Locate the cell with the specified text and output its (X, Y) center coordinate. 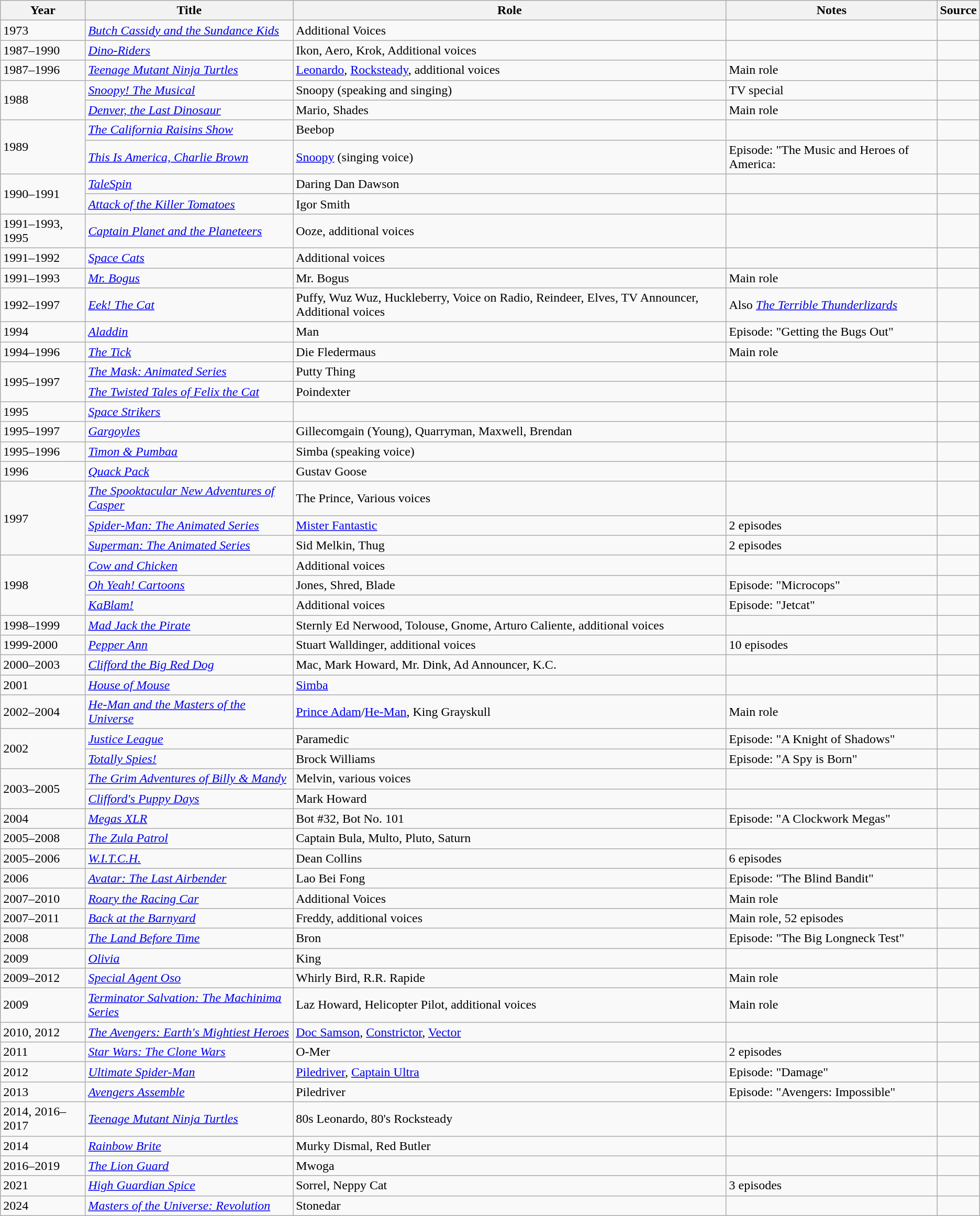
The Land Before Time (190, 938)
Doc Samson, Constrictor, Vector (510, 1032)
Episode: "The Big Longneck Test" (831, 938)
Source (958, 10)
Murky Dismal, Red Butler (510, 1146)
Whirly Bird, R.R. Rapide (510, 978)
Ultimate Spider-Man (190, 1072)
Puffy, Wuz Wuz, Huckleberry, Voice on Radio, Reindeer, Elves, TV Announcer, Additional voices (510, 305)
3 episodes (831, 1186)
2013 (43, 1092)
Main role, 52 episodes (831, 918)
Prince Adam/He-Man, King Grayskull (510, 712)
Episode: "Microcops" (831, 585)
Bot #32, Bot No. 101 (510, 819)
1973 (43, 30)
1991–1993, 1995 (43, 230)
House of Mouse (190, 685)
1991–1993 (43, 278)
Dean Collins (510, 858)
Mario, Shades (510, 110)
2021 (43, 1186)
1990–1991 (43, 194)
The Lion Guard (190, 1166)
1995 (43, 412)
The Prince, Various voices (510, 499)
The Tick (190, 352)
Snoopy (singing voice) (510, 157)
Superman: The Animated Series (190, 545)
Gillecomgain (Young), Quarryman, Maxwell, Brendan (510, 432)
Mac, Mark Howard, Mr. Dink, Ad Announcer, K.C. (510, 665)
Back at the Barnyard (190, 918)
Totally Spies! (190, 759)
Gustav Goose (510, 471)
Masters of the Universe: Revolution (190, 1206)
Role (510, 10)
KaBlam! (190, 605)
1994–1996 (43, 352)
King (510, 958)
Daring Dan Dawson (510, 184)
Gargoyles (190, 432)
2000–2003 (43, 665)
He-Man and the Masters of the Universe (190, 712)
Episode: "A Spy is Born" (831, 759)
Snoopy (speaking and singing) (510, 90)
Episode: "Damage" (831, 1072)
The Twisted Tales of Felix the Cat (190, 392)
1998 (43, 585)
Paramedic (510, 739)
Roary the Racing Car (190, 898)
1997 (43, 518)
Episode: "The Music and Heroes of America: (831, 157)
1989 (43, 147)
Episode: "A Clockwork Megas" (831, 819)
Denver, the Last Dinosaur (190, 110)
2016–2019 (43, 1166)
Poindexter (510, 392)
The Mask: Animated Series (190, 372)
High Guardian Spice (190, 1186)
W.I.T.C.H. (190, 858)
Terminator Salvation: The Machinima Series (190, 1005)
2002 (43, 749)
2006 (43, 878)
Oh Yeah! Cartoons (190, 585)
2012 (43, 1072)
Beebop (510, 130)
10 episodes (831, 645)
Episode: "The Blind Bandit" (831, 878)
Piledriver (510, 1092)
Jones, Shred, Blade (510, 585)
Simba (510, 685)
Ikon, Aero, Krok, Additional voices (510, 50)
Rainbow Brite (190, 1146)
Spider-Man: The Animated Series (190, 525)
1987–1996 (43, 70)
1994 (43, 332)
2007–2011 (43, 918)
The California Raisins Show (190, 130)
Ooze, additional voices (510, 230)
Title (190, 10)
Episode: "Getting the Bugs Out" (831, 332)
Sorrel, Neppy Cat (510, 1186)
Episode: "Jetcat" (831, 605)
Space Cats (190, 258)
Attack of the Killer Tomatoes (190, 204)
Clifford the Big Red Dog (190, 665)
1996 (43, 471)
Olivia (190, 958)
2011 (43, 1052)
Pepper Ann (190, 645)
Special Agent Oso (190, 978)
Sternly Ed Nerwood, Tolouse, Gnome, Arturo Caliente, additional voices (510, 625)
Clifford's Puppy Days (190, 799)
Episode: "A Knight of Shadows" (831, 739)
Sid Melkin, Thug (510, 545)
2002–2004 (43, 712)
Dino-Riders (190, 50)
Freddy, additional voices (510, 918)
Igor Smith (510, 204)
1987–1990 (43, 50)
Timon & Pumbaa (190, 451)
Stonedar (510, 1206)
2003–2005 (43, 789)
Year (43, 10)
2014, 2016–2017 (43, 1119)
2001 (43, 685)
6 episodes (831, 858)
Megas XLR (190, 819)
2005–2006 (43, 858)
Also The Terrible Thunderlizards (831, 305)
1988 (43, 100)
Cow and Chicken (190, 565)
Quack Pack (190, 471)
Captain Bula, Multo, Pluto, Saturn (510, 838)
Notes (831, 10)
Butch Cassidy and the Sundance Kids (190, 30)
Justice League (190, 739)
Leonardo, Rocksteady, additional voices (510, 70)
Avatar: The Last Airbender (190, 878)
The Zula Patrol (190, 838)
Putty Thing (510, 372)
Space Strikers (190, 412)
Man (510, 332)
Star Wars: The Clone Wars (190, 1052)
Captain Planet and the Planeteers (190, 230)
Avengers Assemble (190, 1092)
1992–1997 (43, 305)
Stuart Walldinger, additional voices (510, 645)
Aladdin (190, 332)
2008 (43, 938)
1998–1999 (43, 625)
The Avengers: Earth's Mightiest Heroes (190, 1032)
The Grim Adventures of Billy & Mandy (190, 779)
Simba (speaking voice) (510, 451)
Laz Howard, Helicopter Pilot, additional voices (510, 1005)
Snoopy! The Musical (190, 90)
Lao Bei Fong (510, 878)
1995–1996 (43, 451)
2024 (43, 1206)
Melvin, various voices (510, 779)
Mister Fantastic (510, 525)
Brock Williams (510, 759)
Piledriver, Captain Ultra (510, 1072)
2014 (43, 1146)
2005–2008 (43, 838)
The Spooktacular New Adventures of Casper (190, 499)
This Is America, Charlie Brown (190, 157)
1999-2000 (43, 645)
80s Leonardo, 80's Rocksteady (510, 1119)
Eek! The Cat (190, 305)
Mad Jack the Pirate (190, 625)
Die Fledermaus (510, 352)
2004 (43, 819)
Episode: "Avengers: Impossible" (831, 1092)
Bron (510, 938)
Mark Howard (510, 799)
TaleSpin (190, 184)
2007–2010 (43, 898)
O-Mer (510, 1052)
Mwoga (510, 1166)
1991–1992 (43, 258)
2010, 2012 (43, 1032)
2009–2012 (43, 978)
TV special (831, 90)
